Return (X, Y) of the center of cell containing provided text 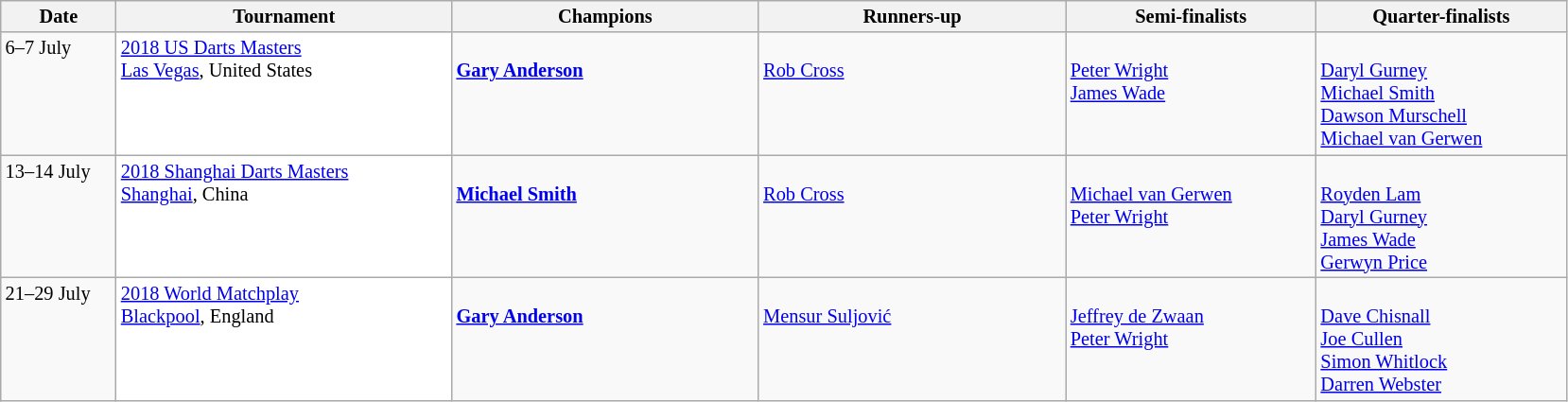
21–29 July (59, 339)
Quarter-finalists (1441, 16)
6–7 July (59, 94)
Michael Smith (605, 217)
Michael van Gerwen Peter Wright (1192, 217)
Tournament (284, 16)
Dave Chisnall Joe Cullen Simon Whitlock Darren Webster (1441, 339)
Daryl Gurney Michael Smith Dawson Murschell Michael van Gerwen (1441, 94)
Runners-up (912, 16)
Mensur Suljović (912, 339)
Semi-finalists (1192, 16)
Date (59, 16)
Champions (605, 16)
Peter Wright James Wade (1192, 94)
2018 Shanghai Darts MastersShanghai, China (284, 217)
2018 World MatchplayBlackpool, England (284, 339)
13–14 July (59, 217)
Jeffrey de Zwaan Peter Wright (1192, 339)
2018 US Darts MastersLas Vegas, United States (284, 94)
Royden Lam Daryl Gurney James Wade Gerwyn Price (1441, 217)
